Search for the cell housing the specified text and yield its [X, Y] center coordinate. 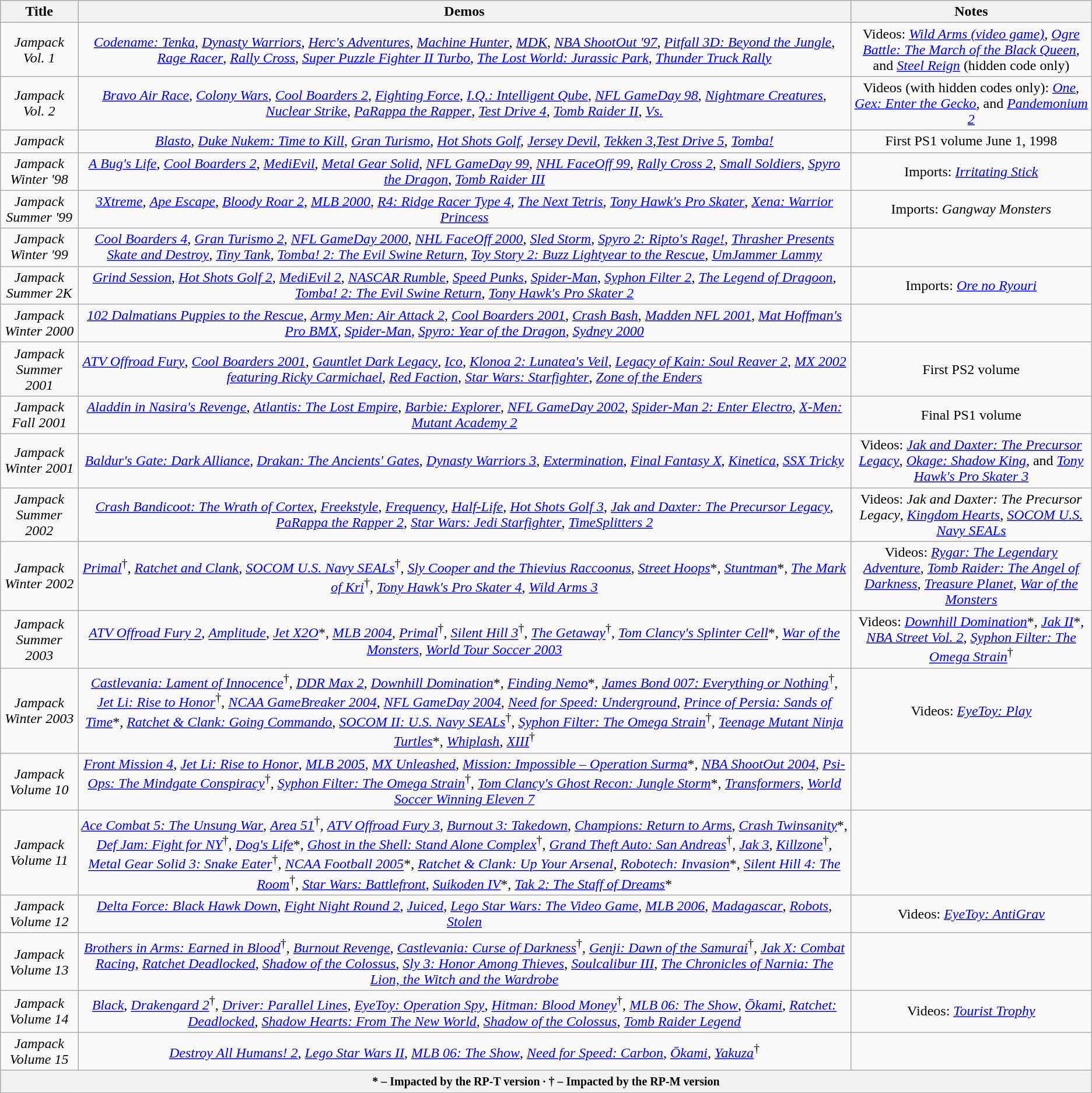
Demos [464, 12]
Videos: EyeToy: AntiGrav [971, 914]
Videos: Rygar: The Legendary Adventure, Tomb Raider: The Angel of Darkness, Treasure Planet, War of the Monsters [971, 577]
Title [40, 12]
Blasto, Duke Nukem: Time to Kill, Gran Turismo, Hot Shots Golf, Jersey Devil, Tekken 3,Test Drive 5, Tomba! [464, 141]
Imports: Irritating Stick [971, 172]
Jampack Summer 2001 [40, 369]
Videos: EyeToy: Play [971, 711]
Jampack Volume 12 [40, 914]
Jampack Fall 2001 [40, 414]
Notes [971, 12]
Videos: Wild Arms (video game), Ogre Battle: The March of the Black Queen, and Steel Reign (hidden code only) [971, 50]
Jampack Winter 2003 [40, 711]
Imports: Gangway Monsters [971, 209]
Jampack Winter '98 [40, 172]
Jampack Volume 13 [40, 962]
Jampack Winter '99 [40, 247]
Jampack Winter 2002 [40, 577]
Imports: Ore no Ryouri [971, 285]
Destroy All Humans! 2, Lego Star Wars II, MLB 06: The Show, Need for Speed: Carbon, Ōkami, Yakuza† [464, 1052]
First PS2 volume [971, 369]
Jampack Volume 10 [40, 782]
Jampack Winter 2001 [40, 460]
Jampack Vol. 2 [40, 103]
Videos: Jak and Daxter: The Precursor Legacy, Okage: Shadow King, and Tony Hawk's Pro Skater 3 [971, 460]
Jampack Winter 2000 [40, 323]
Aladdin in Nasira's Revenge, Atlantis: The Lost Empire, Barbie: Explorer, NFL GameDay 2002, Spider-Man 2: Enter Electro, X-Men: Mutant Academy 2 [464, 414]
Jampack Summer 2003 [40, 640]
Jampack Volume 11 [40, 853]
Final PS1 volume [971, 414]
Jampack Volume 15 [40, 1052]
Jampack Summer 2K [40, 285]
Jampack [40, 141]
Jampack Summer 2002 [40, 515]
Jampack Vol. 1 [40, 50]
Jampack Summer '99 [40, 209]
Videos (with hidden codes only): One, Gex: Enter the Gecko, and Pandemonium 2 [971, 103]
Videos: Downhill Domination*, Jak II*, NBA Street Vol. 2, Syphon Filter: The Omega Strain† [971, 640]
Delta Force: Black Hawk Down, Fight Night Round 2, Juiced, Lego Star Wars: The Video Game, MLB 2006, Madagascar, Robots, Stolen [464, 914]
Videos: Jak and Daxter: The Precursor Legacy, Kingdom Hearts, SOCOM U.S. Navy SEALs [971, 515]
Baldur's Gate: Dark Alliance, Drakan: The Ancients' Gates, Dynasty Warriors 3, Extermination, Final Fantasy X, Kinetica, SSX Tricky [464, 460]
Videos: Tourist Trophy [971, 1011]
Jampack Volume 14 [40, 1011]
First PS1 volume June 1, 1998 [971, 141]
* – Impacted by the RP-T version · † – Impacted by the RP-M version [546, 1081]
3Xtreme, Ape Escape, Bloody Roar 2, MLB 2000, R4: Ridge Racer Type 4, The Next Tetris, Tony Hawk's Pro Skater, Xena: Warrior Princess [464, 209]
